Return [x, y] of the center of cell containing provided text 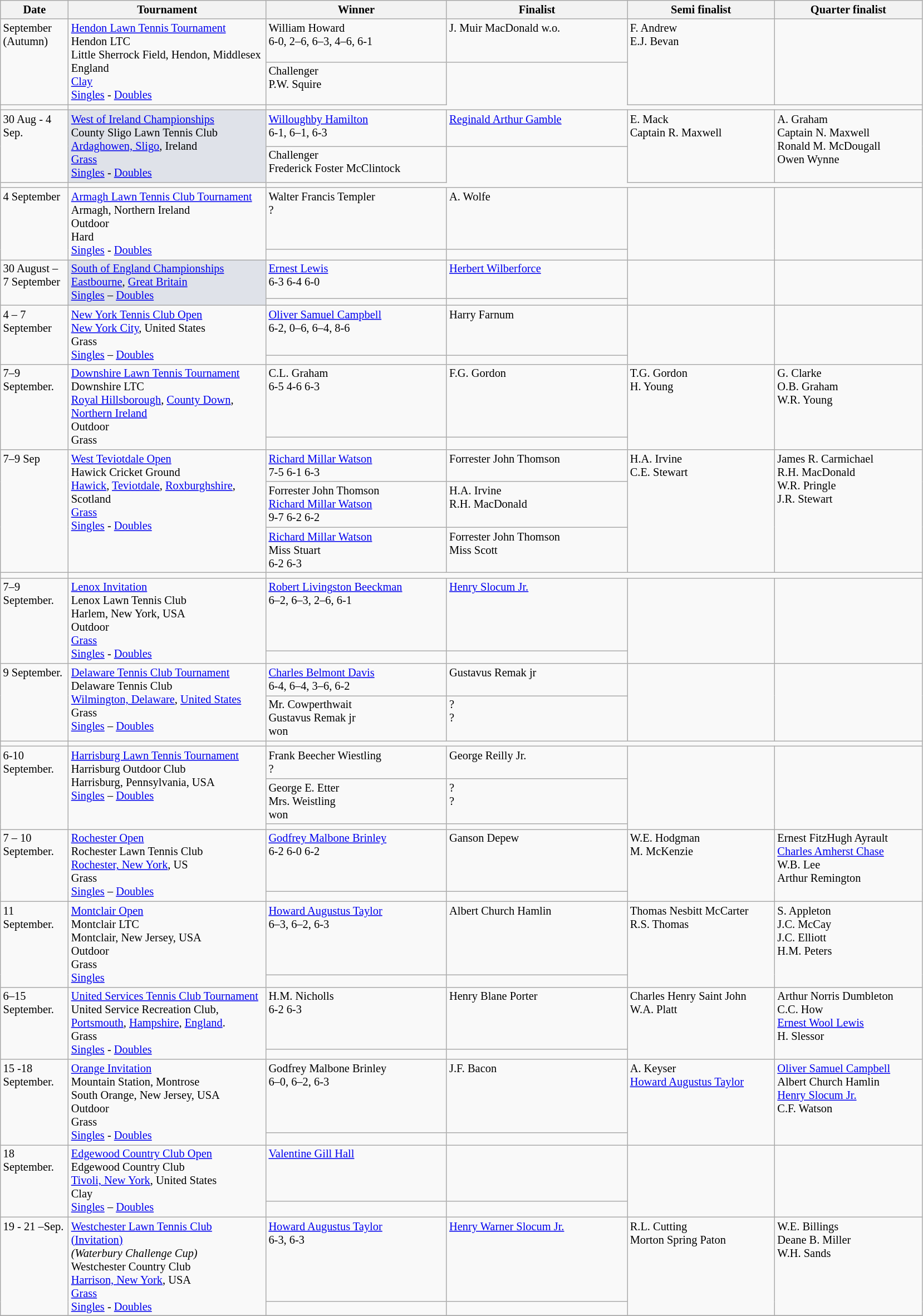
R.L. Cutting Morton Spring Paton [701, 1266]
F. Andrew E.J. Bevan [701, 62]
4 – 7 September [35, 335]
Quarter finalist [848, 9]
Henry Slocum Jr. [537, 615]
A. Keyser Howard Augustus Taylor [701, 1102]
Howard Augustus Taylor6-3, 6-3 [356, 1259]
15 -18 September. [35, 1102]
11 September. [35, 944]
Ernest FitzHugh Ayrault Charles Amherst Chase W.B. Lee Arthur Remington [848, 865]
Herbert Wilberforce [537, 279]
Winner [356, 9]
Gustavus Remak jr [537, 680]
Mr. Cowperthwait Gustavus Remak jrwon [356, 718]
Willoughby Hamilton 6-1, 6–1, 6-3 [356, 128]
7 – 10 September. [35, 865]
Delaware Tennis Club Tournament Delaware Tennis ClubWilmington, Delaware, United StatesGrassSingles – Doubles [167, 703]
Henry Blane Porter [537, 1018]
Thomas Nesbitt McCarter R.S. Thomas [701, 944]
Ganson Depew [537, 860]
19 - 21 –Sep. [35, 1266]
Arthur Norris Dumbleton C.C. How Ernest Wool Lewis H. Slessor [848, 1023]
Edgewood Country Club OpenEdgewood Country ClubTivoli, New York, United StatesClaySingles – Doubles [167, 1181]
Howard Augustus Taylor 6–3, 6–2, 6-3 [356, 938]
Valentine Gill Hall [356, 1172]
Richard Millar Watson7-5 6-1 6-3 [356, 465]
30 August – 7 September [35, 282]
Armagh Lawn Tennis Club TournamentArmagh, Northern IrelandOutdoorHardSingles - Doubles [167, 224]
S. Appleton J.C. McCay J.C. Elliott H.M. Peters [848, 944]
Harry Farnum [537, 330]
Date [35, 9]
H.M. Nicholls6-2 6-3 [356, 1018]
Forrester John Thomson [537, 465]
September (Autumn) [35, 62]
6–15 September. [35, 1023]
George E. Etter Mrs. Weistlingwon [356, 801]
Godfrey Malbone Brinley 6–0, 6–2, 6-3 [356, 1096]
South of England Championships Eastbourne, Great BritainSingles – Doubles [167, 282]
7–9 Sep [35, 511]
Frank Beecher Wiestling? [356, 762]
E. Mack Captain R. Maxwell [701, 146]
Robert Livingston Beeckman 6–2, 6–3, 2–6, 6-1 [356, 615]
A. Graham Captain N. Maxwell Ronald M. McDougall Owen Wynne [848, 146]
Hendon Lawn Tennis TournamentHendon LTCLittle Sherrock Field, Hendon, Middlesex England ClaySingles - Doubles [167, 62]
W.E. Hodgman M. McKenzie [701, 865]
Forrester John Thomson Miss Scott [537, 550]
W.E. Billings Deane B. Miller W.H. Sands [848, 1266]
Charles Belmont Davis6-4, 6–4, 3–6, 6-2 [356, 680]
Challenger P.W. Squire [356, 84]
4 September [35, 224]
18 September. [35, 1181]
Walter Francis Templer? [356, 218]
A. Wolfe [537, 218]
T.G. Gordon H. Young [701, 407]
Godfrey Malbone Brinley 6-2 6-0 6-2 [356, 860]
Finalist [537, 9]
Charles Henry Saint John W.A. Platt [701, 1023]
New York Tennis Club Open New York City, United StatesGrass Singles – Doubles [167, 335]
Oliver Samuel Campbell 6-2, 0–6, 6–4, 8-6 [356, 330]
Downshire Lawn Tennis TournamentDownshire LTCRoyal Hillsborough, County Down, Northern IrelandOutdoorGrass [167, 407]
Westchester Lawn Tennis Club (Invitation)(Waterbury Challenge Cup)Westchester Country ClubHarrison, New York, USAGrassSingles - Doubles [167, 1266]
J. Muir MacDonald w.o. [537, 40]
Lenox InvitationLenox Lawn Tennis ClubHarlem, New York, USAOutdoorGrassSingles - Doubles [167, 621]
Oliver Samuel Campbell Albert Church Hamlin Henry Slocum Jr. C.F. Watson [848, 1102]
Reginald Arthur Gamble [537, 128]
6-10 September. [35, 787]
Rochester OpenRochester Lawn Tennis ClubRochester, New York, USGrassSingles – Doubles [167, 865]
Albert Church Hamlin [537, 938]
Challenger Frederick Foster McClintock [356, 164]
United Services Tennis Club Tournament United Service Recreation Club, Portsmouth, Hampshire, England.Grass Singles - Doubles [167, 1023]
H.A. Irvine C.E. Stewart [701, 511]
West of Ireland ChampionshipsCounty Sligo Lawn Tennis ClubArdaghowen, Sligo, IrelandGrass Singles - Doubles [167, 146]
J.F. Bacon [537, 1096]
Richard Millar Watson Miss Stuart6-2 6-3 [356, 550]
Forrester John Thomson Richard Millar Watson9-7 6-2 6-2 [356, 504]
H.A. Irvine R.H. MacDonald [537, 504]
James R. Carmichael R.H. MacDonald W.R. Pringle J.R. Stewart [848, 511]
G. Clarke O.B. Graham W.R. Young [848, 407]
30 Aug - 4 Sep. [35, 146]
9 September. [35, 703]
Montclair OpenMontclair LTC Montclair, New Jersey, USAOutdoorGrassSingles [167, 944]
Orange InvitationMountain Station, MontroseSouth Orange, New Jersey, USAOutdoorGrass Singles - Doubles [167, 1102]
Semi finalist [701, 9]
George Reilly Jr. [537, 762]
Ernest Lewis6-3 6-4 6-0 [356, 279]
F.G. Gordon [537, 401]
Harrisburg Lawn Tennis TournamentHarrisburg Outdoor ClubHarrisburg, Pennsylvania, USASingles – Doubles [167, 787]
Tournament [167, 9]
Henry Warner Slocum Jr. [537, 1259]
West Teviotdale Open Hawick Cricket GroundHawick, Teviotdale, Roxburghshire, ScotlandGrass Singles - Doubles [167, 511]
C.L. Graham6-5 4-6 6-3 [356, 401]
William Howard6-0, 2–6, 6–3, 4–6, 6-1 [356, 40]
